Identify which cell holds the provided text, then report its [X, Y] central coordinate. 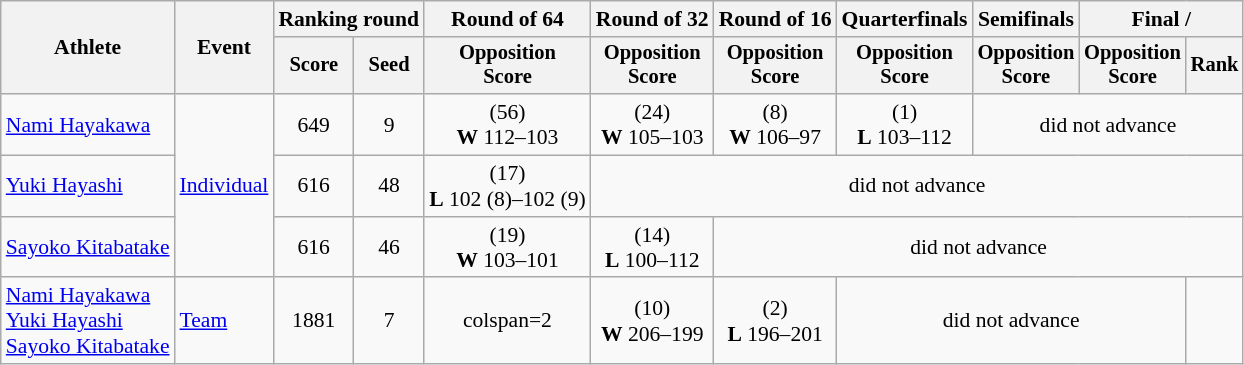
Quarterfinals [905, 19]
(1)L 103–112 [905, 124]
Round of 16 [776, 19]
(8)W 106–97 [776, 124]
46 [389, 248]
Individual [224, 186]
Yuki Hayashi [88, 186]
(19)W 103–101 [508, 248]
Rank [1215, 66]
(24)W 105–103 [652, 124]
colspan=2 [508, 322]
Sayoko Kitabatake [88, 248]
Round of 64 [508, 19]
(10) W 206–199 [652, 322]
(14)L 100–112 [652, 248]
649 [314, 124]
Ranking round [348, 19]
9 [389, 124]
Athlete [88, 48]
Semifinals [1026, 19]
Round of 32 [652, 19]
Nami HayakawaYuki HayashiSayoko Kitabatake [88, 322]
Final / [1161, 19]
(56)W 112–103 [508, 124]
Seed [389, 66]
Event [224, 48]
Team [224, 322]
(17)L 102 (8)–102 (9) [508, 186]
48 [389, 186]
1881 [314, 322]
Score [314, 66]
Nami Hayakawa [88, 124]
(2) L 196–201 [776, 322]
7 [389, 322]
